Scan for the cell matching the given text and deliver its (x, y) coordinate at center. 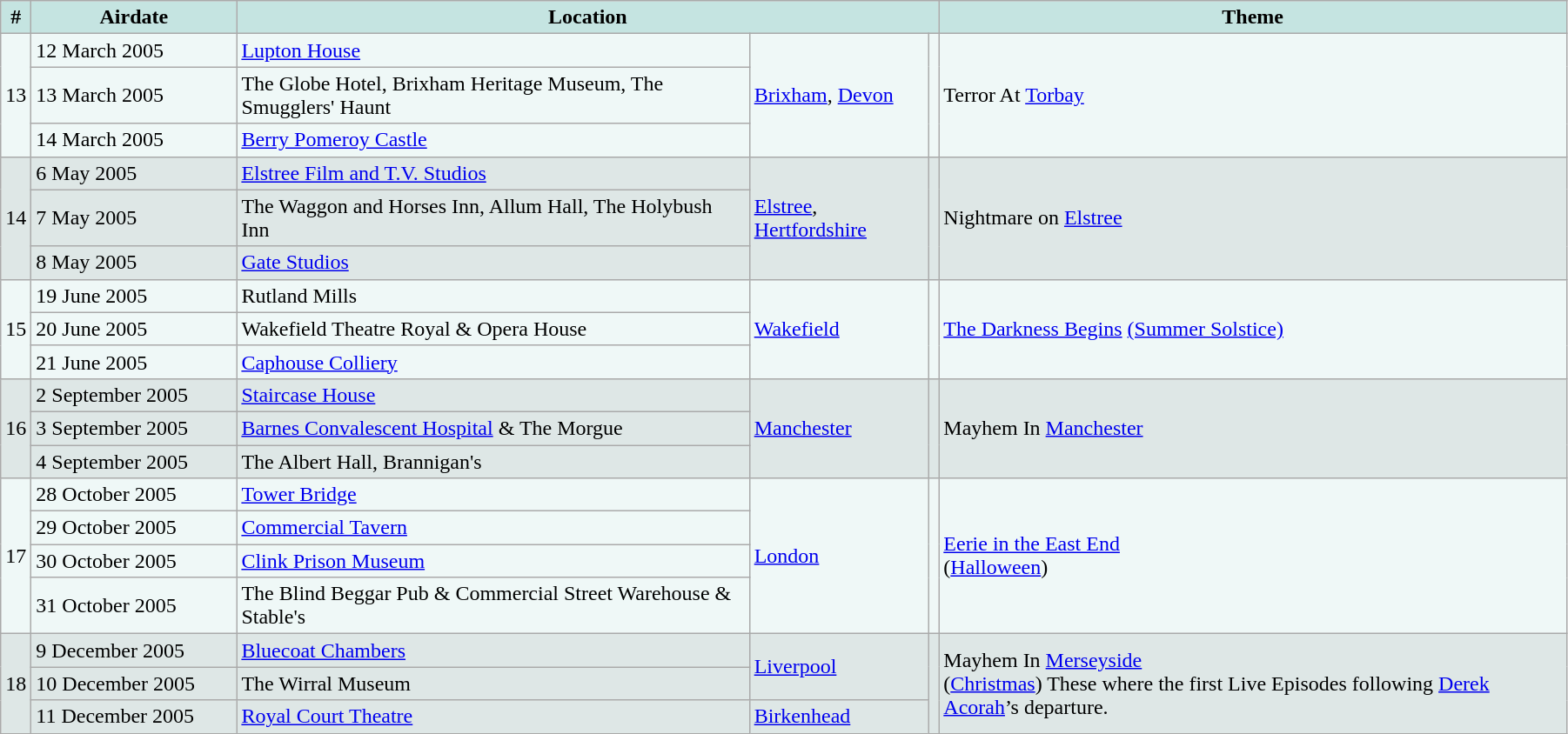
Gate Studios (493, 263)
Rutland Mills (493, 296)
Theme (1253, 17)
8 May 2005 (134, 263)
The Darkness Begins (Summer Solstice) (1253, 329)
11 December 2005 (134, 717)
Berry Pomeroy Castle (493, 140)
21 June 2005 (134, 362)
19 June 2005 (134, 296)
13 (16, 96)
Tower Bridge (493, 495)
Staircase House (493, 395)
Nightmare on Elstree (1253, 217)
Bluecoat Chambers (493, 651)
Mayhem In Merseyside (Christmas) These where the first Live Episodes following Derek Acorah’s departure. (1253, 684)
12 March 2005 (134, 50)
Caphouse Colliery (493, 362)
Lupton House (493, 50)
The Globe Hotel, Brixham Heritage Museum, The Smugglers' Haunt (493, 96)
14 March 2005 (134, 140)
Airdate (134, 17)
Birkenhead (839, 717)
9 December 2005 (134, 651)
29 October 2005 (134, 528)
Barnes Convalescent Hospital & The Morgue (493, 428)
# (16, 17)
The Waggon and Horses Inn, Allum Hall, The Holybush Inn (493, 217)
2 September 2005 (134, 395)
Terror At Torbay (1253, 96)
3 September 2005 (134, 428)
Clink Prison Museum (493, 561)
The Blind Beggar Pub & Commercial Street Warehouse & Stable's (493, 605)
Commercial Tavern (493, 528)
31 October 2005 (134, 605)
Wakefield Theatre Royal & Opera House (493, 329)
Brixham, Devon (839, 96)
10 December 2005 (134, 684)
Mayhem In Manchester (1253, 428)
Elstree, Hertfordshire (839, 217)
30 October 2005 (134, 561)
18 (16, 684)
Liverpool (839, 667)
6 May 2005 (134, 173)
Eerie in the East End (Halloween) (1253, 557)
Manchester (839, 428)
7 May 2005 (134, 217)
28 October 2005 (134, 495)
The Wirral Museum (493, 684)
17 (16, 557)
Elstree Film and T.V. Studios (493, 173)
Wakefield (839, 329)
20 June 2005 (134, 329)
14 (16, 217)
Location (588, 17)
4 September 2005 (134, 462)
15 (16, 329)
16 (16, 428)
London (839, 557)
Royal Court Theatre (493, 717)
13 March 2005 (134, 96)
The Albert Hall, Brannigan's (493, 462)
